Return (X, Y) of the center of cell containing provided text 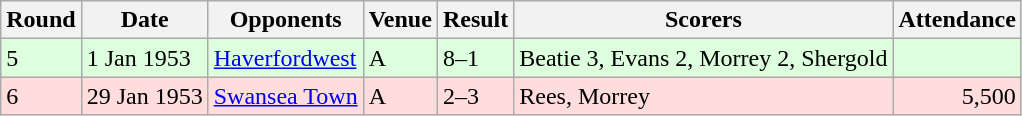
Beatie 3, Evans 2, Morrey 2, Shergold (704, 58)
Result (475, 20)
6 (41, 96)
Swansea Town (286, 96)
5 (41, 58)
2–3 (475, 96)
8–1 (475, 58)
Haverfordwest (286, 58)
Venue (400, 20)
Scorers (704, 20)
29 Jan 1953 (144, 96)
1 Jan 1953 (144, 58)
Rees, Morrey (704, 96)
Date (144, 20)
Round (41, 20)
Opponents (286, 20)
Attendance (957, 20)
5,500 (957, 96)
